Detect which cell encompasses the target text, then output its [x, y] center coordinate. 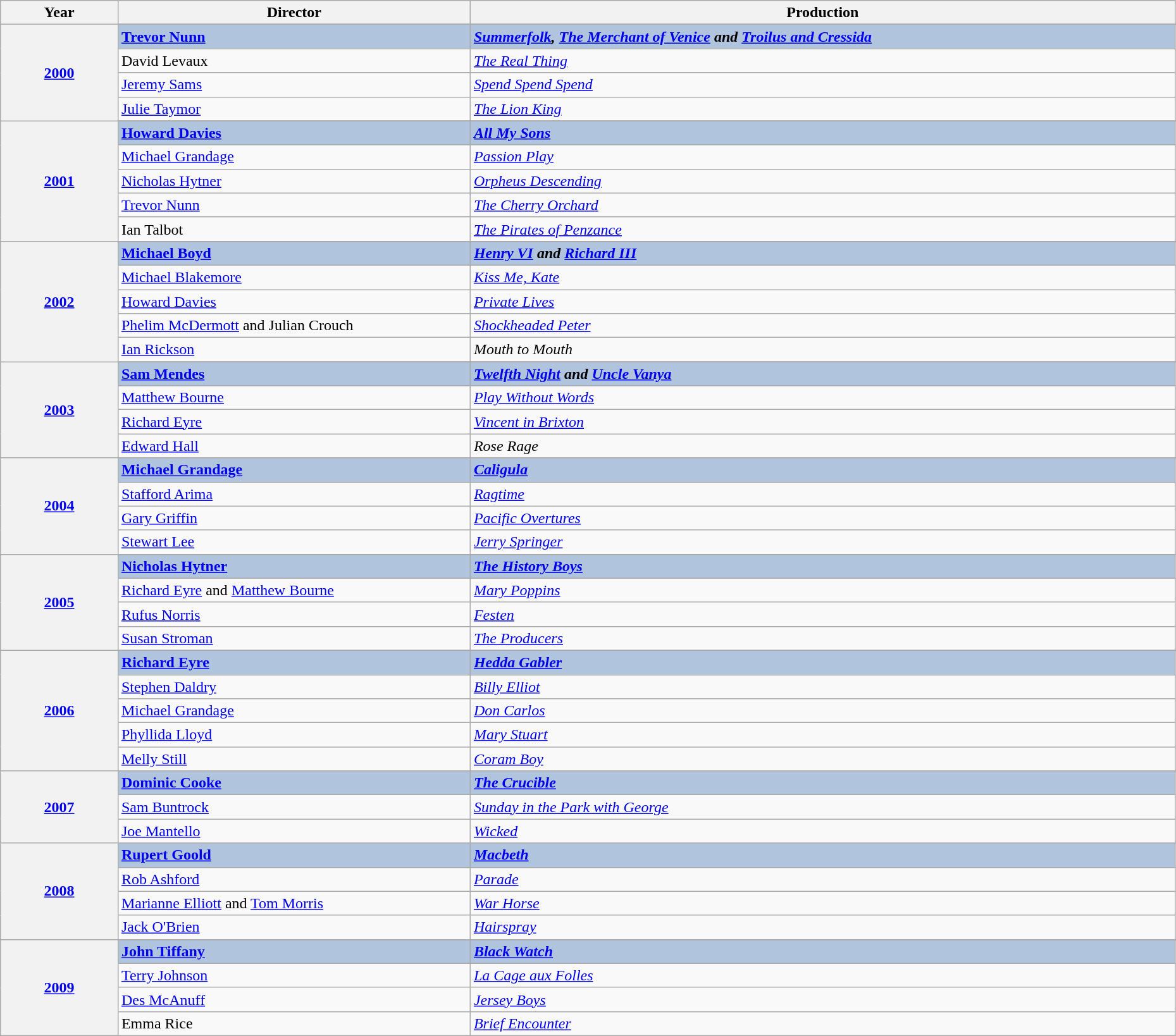
Terry Johnson [294, 975]
Ian Rickson [294, 350]
Director [294, 13]
Stewart Lee [294, 542]
2001 [59, 181]
Mary Stuart [822, 735]
2002 [59, 301]
War Horse [822, 903]
Phelim McDermott and Julian Crouch [294, 326]
2006 [59, 710]
Festen [822, 614]
Michael Blakemore [294, 277]
Emma Rice [294, 1023]
Vincent in Brixton [822, 422]
Julie Taymor [294, 109]
Melly Still [294, 759]
Summerfolk, The Merchant of Venice and Troilus and Cressida [822, 37]
Mouth to Mouth [822, 350]
Ragtime [822, 494]
The Producers [822, 638]
Richard Eyre and Matthew Bourne [294, 590]
2003 [59, 410]
Jack O'Brien [294, 927]
Joe Mantello [294, 831]
Sam Buntrock [294, 807]
Mary Poppins [822, 590]
Des McAnuff [294, 999]
The History Boys [822, 566]
Gary Griffin [294, 518]
Matthew Bourne [294, 398]
Kiss Me, Kate [822, 277]
Susan Stroman [294, 638]
Henry VI and Richard III [822, 253]
The Lion King [822, 109]
2004 [59, 506]
Stafford Arima [294, 494]
Caligula [822, 470]
Coram Boy [822, 759]
Pacific Overtures [822, 518]
All My Sons [822, 133]
La Cage aux Folles [822, 975]
Jeremy Sams [294, 85]
2008 [59, 891]
John Tiffany [294, 951]
Don Carlos [822, 711]
Parade [822, 879]
Sam Mendes [294, 374]
2005 [59, 602]
Wicked [822, 831]
Michael Boyd [294, 253]
2009 [59, 987]
Billy Elliot [822, 686]
Play Without Words [822, 398]
Black Watch [822, 951]
Macbeth [822, 855]
Rob Ashford [294, 879]
Shockheaded Peter [822, 326]
The Real Thing [822, 61]
Edward Hall [294, 446]
Rufus Norris [294, 614]
Jerry Springer [822, 542]
Production [822, 13]
Twelfth Night and Uncle Vanya [822, 374]
Marianne Elliott and Tom Morris [294, 903]
Orpheus Descending [822, 181]
The Cherry Orchard [822, 205]
Dominic Cooke [294, 783]
Jersey Boys [822, 999]
Brief Encounter [822, 1023]
Stephen Daldry [294, 686]
Phyllida Lloyd [294, 735]
Hedda Gabler [822, 662]
Rose Rage [822, 446]
2000 [59, 73]
Passion Play [822, 157]
Spend Spend Spend [822, 85]
2007 [59, 807]
Private Lives [822, 302]
Sunday in the Park with George [822, 807]
Year [59, 13]
The Pirates of Penzance [822, 229]
Ian Talbot [294, 229]
Rupert Goold [294, 855]
David Levaux [294, 61]
Hairspray [822, 927]
The Crucible [822, 783]
